Extract the [X, Y] coordinate from the center of the cell holding the provided text.  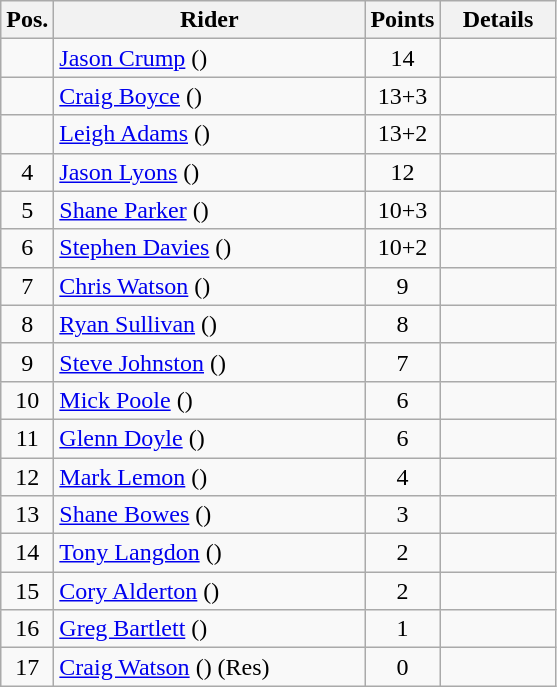
Steve Johnston () [210, 362]
Glenn Doyle () [210, 438]
1 [402, 629]
Tony Langdon () [210, 553]
Details [498, 20]
Mick Poole () [210, 400]
10 [28, 400]
13+2 [402, 134]
Craig Watson () (Res) [210, 667]
Chris Watson () [210, 286]
10+3 [402, 210]
Cory Alderton () [210, 591]
10+2 [402, 248]
Rider [210, 20]
Leigh Adams () [210, 134]
16 [28, 629]
Pos. [28, 20]
17 [28, 667]
0 [402, 667]
11 [28, 438]
Jason Lyons () [210, 172]
Ryan Sullivan () [210, 324]
3 [402, 515]
5 [28, 210]
13 [28, 515]
Jason Crump () [210, 58]
Shane Parker () [210, 210]
Mark Lemon () [210, 477]
Craig Boyce () [210, 96]
Points [402, 20]
Greg Bartlett () [210, 629]
Stephen Davies () [210, 248]
Shane Bowes () [210, 515]
15 [28, 591]
13+3 [402, 96]
